Search for the cell housing the specified text and yield its (x, y) center coordinate. 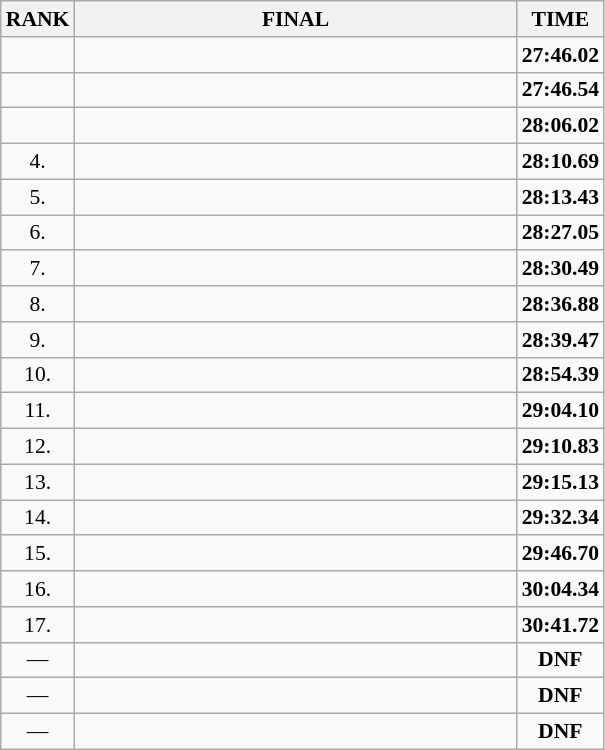
29:46.70 (560, 554)
RANK (38, 19)
28:36.88 (560, 304)
10. (38, 375)
FINAL (295, 19)
6. (38, 233)
17. (38, 625)
28:06.02 (560, 126)
27:46.54 (560, 90)
30:41.72 (560, 625)
TIME (560, 19)
9. (38, 340)
28:10.69 (560, 162)
27:46.02 (560, 55)
28:27.05 (560, 233)
29:32.34 (560, 518)
7. (38, 269)
13. (38, 482)
29:10.83 (560, 447)
16. (38, 589)
28:13.43 (560, 197)
28:39.47 (560, 340)
28:30.49 (560, 269)
5. (38, 197)
8. (38, 304)
14. (38, 518)
28:54.39 (560, 375)
29:15.13 (560, 482)
12. (38, 447)
11. (38, 411)
29:04.10 (560, 411)
15. (38, 554)
4. (38, 162)
30:04.34 (560, 589)
